Capture the cell that displays the provided text and extract its [X, Y] central coordinate. 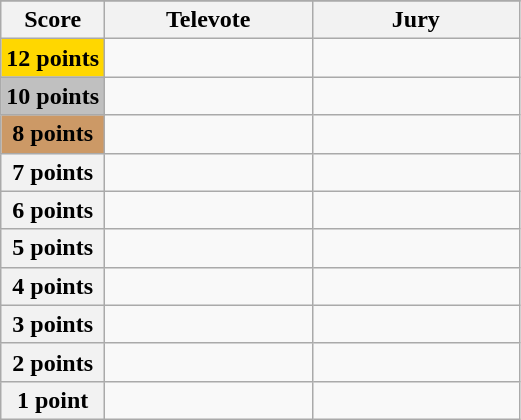
2 points [53, 362]
5 points [53, 248]
Jury [416, 20]
10 points [53, 96]
4 points [53, 286]
12 points [53, 58]
6 points [53, 210]
1 point [53, 400]
3 points [53, 324]
Score [53, 20]
7 points [53, 172]
8 points [53, 134]
Televote [209, 20]
